Extract the (x, y) coordinate from the center of the cell holding the provided text.  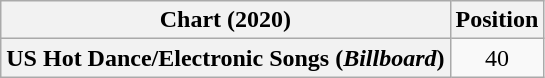
40 (497, 58)
Position (497, 20)
US Hot Dance/Electronic Songs (Billboard) (226, 58)
Chart (2020) (226, 20)
